Return the (x, y) coordinate for the center point of the cell that contains the specified text.  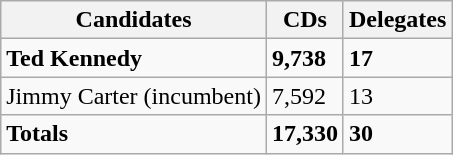
CDs (304, 20)
9,738 (304, 58)
Candidates (134, 20)
17,330 (304, 134)
7,592 (304, 96)
13 (397, 96)
17 (397, 58)
Jimmy Carter (incumbent) (134, 96)
Totals (134, 134)
Delegates (397, 20)
Ted Kennedy (134, 58)
30 (397, 134)
